Return (X, Y) of the center of cell containing provided text 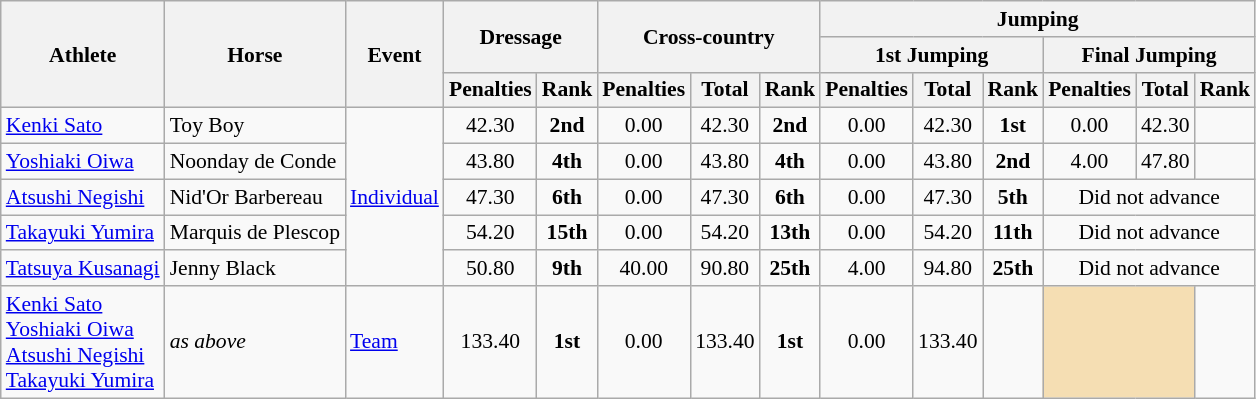
Nid'Or Barbereau (255, 197)
47.80 (1166, 162)
Tatsuya Kusanagi (83, 269)
Jenny Black (255, 269)
11th (1014, 233)
13th (790, 233)
15th (568, 233)
as above (255, 342)
9th (568, 269)
Horse (255, 54)
Toy Boy (255, 126)
Event (394, 54)
Jumping (1038, 19)
90.80 (724, 269)
Marquis de Plescop (255, 233)
Atsushi Negishi (83, 197)
40.00 (644, 269)
Individual (394, 197)
Cross-country (708, 36)
Takayuki Yumira (83, 233)
Yoshiaki Oiwa (83, 162)
Noonday de Conde (255, 162)
Team (394, 342)
Kenki SatoYoshiaki OiwaAtsushi NegishiTakayuki Yumira (83, 342)
Kenki Sato (83, 126)
Final Jumping (1149, 55)
94.80 (948, 269)
Dressage (520, 36)
5th (1014, 197)
50.80 (490, 269)
1st Jumping (932, 55)
Athlete (83, 54)
